Capture the cell that displays the provided text and extract its (X, Y) central coordinate. 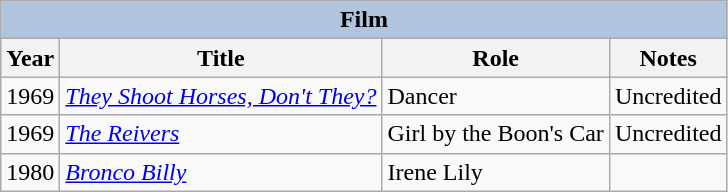
Notes (668, 58)
1980 (30, 172)
They Shoot Horses, Don't They? (221, 96)
Title (221, 58)
Year (30, 58)
Bronco Billy (221, 172)
Irene Lily (496, 172)
Dancer (496, 96)
Role (496, 58)
Film (364, 20)
The Reivers (221, 134)
Girl by the Boon's Car (496, 134)
